From the cell containing the given text, extract its center point as [X, Y] coordinate. 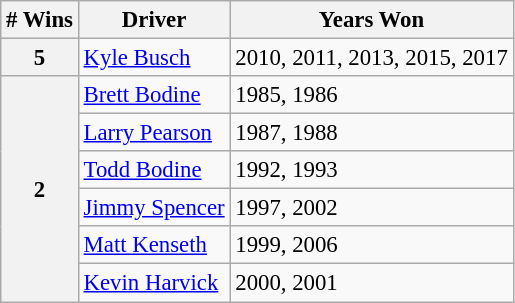
Kevin Harvick [154, 283]
Larry Pearson [154, 133]
Years Won [372, 20]
Brett Bodine [154, 95]
1987, 1988 [372, 133]
2000, 2001 [372, 283]
Jimmy Spencer [154, 208]
1999, 2006 [372, 245]
Todd Bodine [154, 170]
5 [40, 58]
2010, 2011, 2013, 2015, 2017 [372, 58]
1985, 1986 [372, 95]
1997, 2002 [372, 208]
Kyle Busch [154, 58]
Driver [154, 20]
1992, 1993 [372, 170]
Matt Kenseth [154, 245]
2 [40, 189]
# Wins [40, 20]
